Locate the cell with the specified text and output its [X, Y] center coordinate. 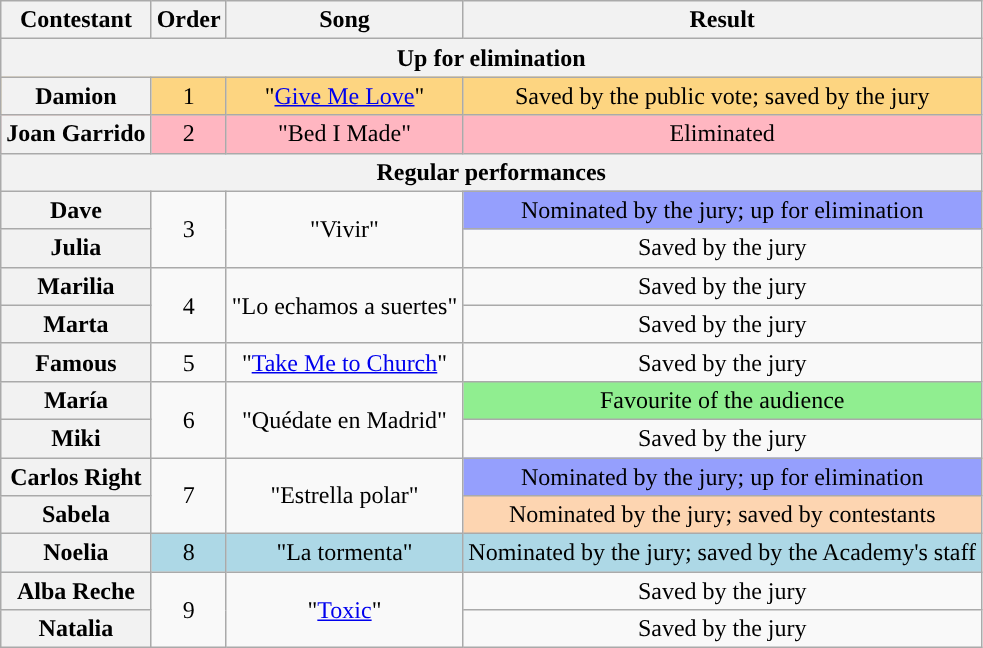
"Toxic" [344, 610]
"Bed I Made" [344, 134]
Carlos Right [76, 477]
Song [344, 20]
Saved by the public vote; saved by the jury [722, 96]
"Give Me Love" [344, 96]
Order [188, 20]
9 [188, 610]
Regular performances [492, 172]
Nominated by the jury; saved by contestants [722, 515]
Eliminated [722, 134]
3 [188, 229]
6 [188, 419]
1 [188, 96]
2 [188, 134]
Famous [76, 362]
Natalia [76, 629]
Result [722, 20]
5 [188, 362]
"Vivir" [344, 229]
Joan Garrido [76, 134]
María [76, 400]
Damion [76, 96]
7 [188, 496]
Marta [76, 324]
"Estrella polar" [344, 496]
Alba Reche [76, 591]
"La tormenta" [344, 553]
Sabela [76, 515]
Nominated by the jury; saved by the Academy's staff [722, 553]
Up for elimination [492, 58]
Contestant [76, 20]
"Take Me to Church" [344, 362]
Miki [76, 438]
Julia [76, 248]
4 [188, 305]
"Quédate en Madrid" [344, 419]
Favourite of the audience [722, 400]
Dave [76, 210]
8 [188, 553]
Noelia [76, 553]
Marilia [76, 286]
"Lo echamos a suertes" [344, 305]
